Return (X, Y) of the center of cell containing provided text 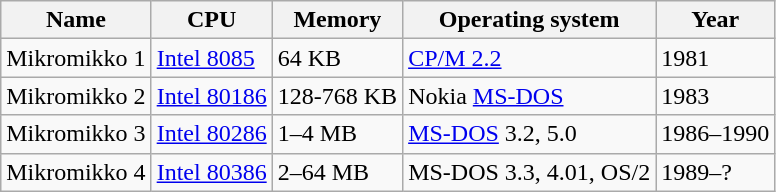
Memory (337, 20)
1981 (716, 58)
Intel 80186 (212, 96)
Mikromikko 4 (76, 172)
Mikromikko 3 (76, 134)
CP/M 2.2 (530, 58)
MS-DOS 3.3, 4.01, OS/2 (530, 172)
128-768 KB (337, 96)
Nokia MS-DOS (530, 96)
Year (716, 20)
2–64 MB (337, 172)
Intel 8085 (212, 58)
64 KB (337, 58)
Mikromikko 2 (76, 96)
MS-DOS 3.2, 5.0 (530, 134)
1986–1990 (716, 134)
Intel 80286 (212, 134)
Mikromikko 1 (76, 58)
CPU (212, 20)
1–4 MB (337, 134)
Intel 80386 (212, 172)
1989–? (716, 172)
Operating system (530, 20)
Name (76, 20)
1983 (716, 96)
